Return the (x, y) coordinate for the center point of the cell that contains the specified text.  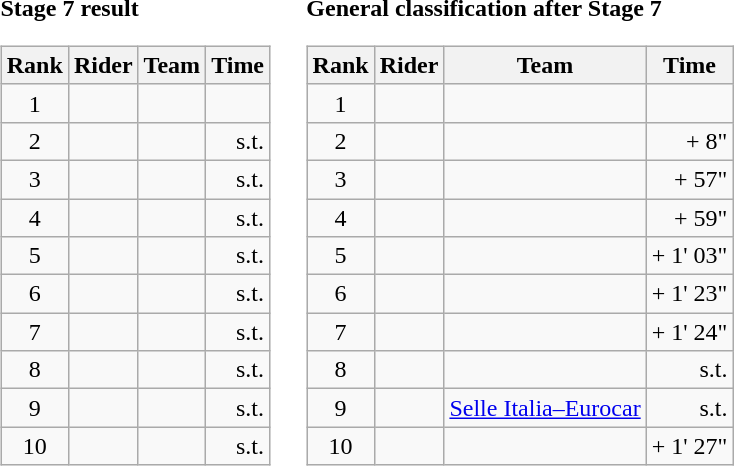
+ 1' 03" (690, 256)
+ 8" (690, 141)
+ 57" (690, 179)
Selle Italia–Eurocar (545, 408)
+ 59" (690, 217)
+ 1' 27" (690, 446)
+ 1' 23" (690, 294)
+ 1' 24" (690, 332)
